Extract the [X, Y] coordinate from the center of the cell holding the provided text.  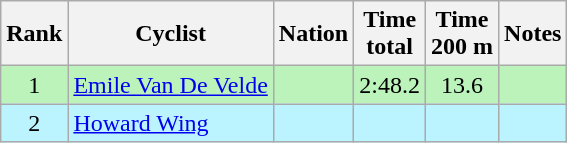
Emile Van De Velde [170, 85]
13.6 [462, 85]
2:48.2 [390, 85]
Time200 m [462, 34]
Cyclist [170, 34]
Timetotal [390, 34]
2 [34, 123]
Rank [34, 34]
Nation [313, 34]
1 [34, 85]
Howard Wing [170, 123]
Notes [533, 34]
